For the text-containing cell, return its midpoint in (x, y) coordinate format. 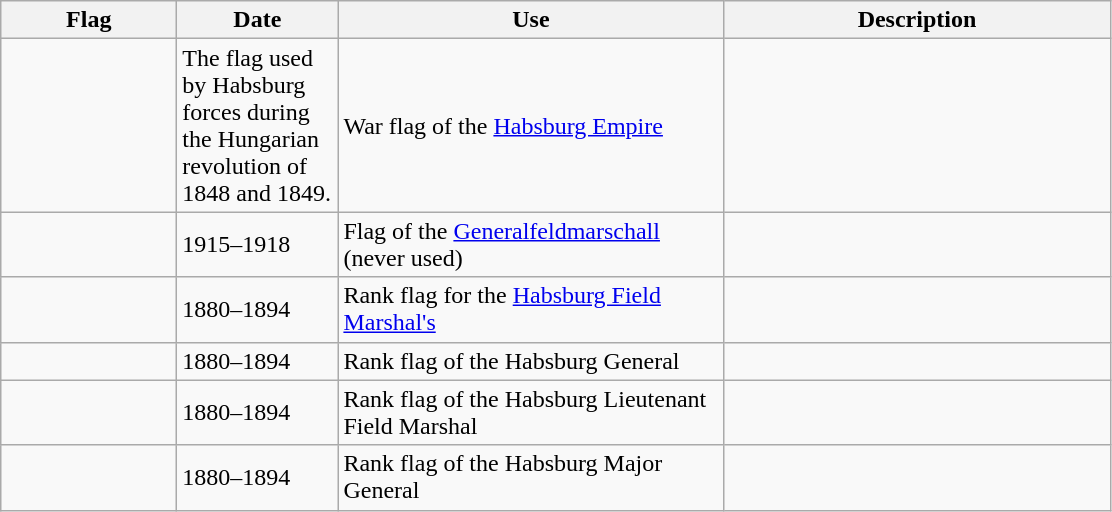
Description (917, 20)
Flag of the Generalfeldmarschall (never used) (531, 244)
Rank flag for the Habsburg Field Marshal's (531, 310)
Flag (89, 20)
1915–1918 (258, 244)
War flag of the Habsburg Empire (531, 126)
The flag used by Habsburg forces during the Hungarian revolution of 1848 and 1849. (258, 126)
Rank flag of the Habsburg Major General (531, 478)
Date (258, 20)
Rank flag of the Habsburg General (531, 361)
Rank flag of the Habsburg Lieutenant Field Marshal (531, 412)
Use (531, 20)
